Scan for the cell matching the given text and deliver its [x, y] coordinate at center. 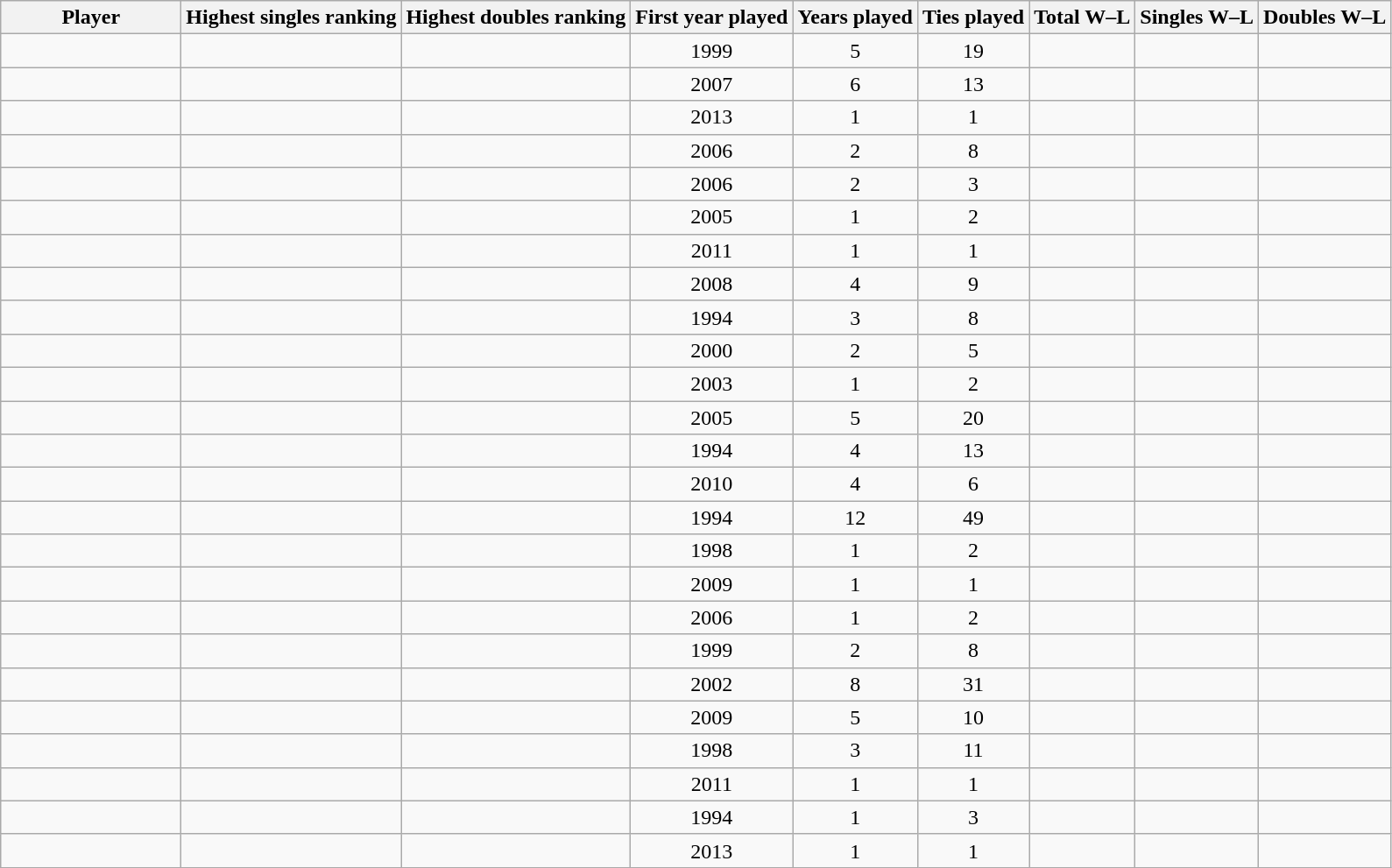
2002 [711, 684]
31 [972, 684]
2000 [711, 350]
2008 [711, 284]
12 [855, 518]
49 [972, 518]
Player [91, 18]
Highest singles ranking [291, 18]
2007 [711, 84]
2003 [711, 384]
Highest doubles ranking [516, 18]
11 [972, 751]
Doubles W–L [1325, 18]
10 [972, 717]
First year played [711, 18]
Total W–L [1083, 18]
9 [972, 284]
Ties played [972, 18]
Years played [855, 18]
Singles W–L [1197, 18]
20 [972, 418]
19 [972, 51]
2010 [711, 484]
